Identify which cell holds the provided text, then report its (X, Y) central coordinate. 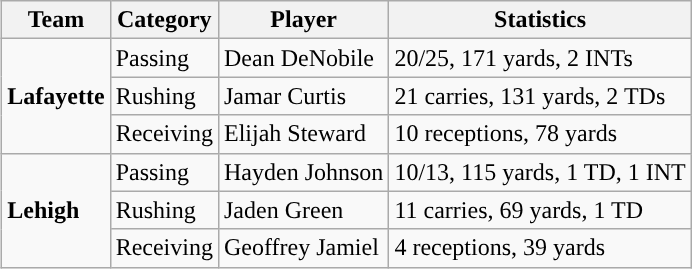
4 receptions, 39 yards (540, 248)
Elijah Steward (303, 134)
Player (303, 20)
Lafayette (56, 96)
21 carries, 131 yards, 2 TDs (540, 96)
Category (164, 20)
Lehigh (56, 210)
Statistics (540, 20)
Hayden Johnson (303, 172)
10 receptions, 78 yards (540, 134)
Dean DeNobile (303, 58)
11 carries, 69 yards, 1 TD (540, 210)
20/25, 171 yards, 2 INTs (540, 58)
Team (56, 20)
Jaden Green (303, 210)
Geoffrey Jamiel (303, 248)
Jamar Curtis (303, 96)
10/13, 115 yards, 1 TD, 1 INT (540, 172)
